For the text-containing cell, return its midpoint in [X, Y] coordinate format. 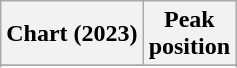
Chart (2023) [72, 34]
Peakposition [189, 34]
